Provide the [x, y] coordinate of the cell's center where the given text is located.  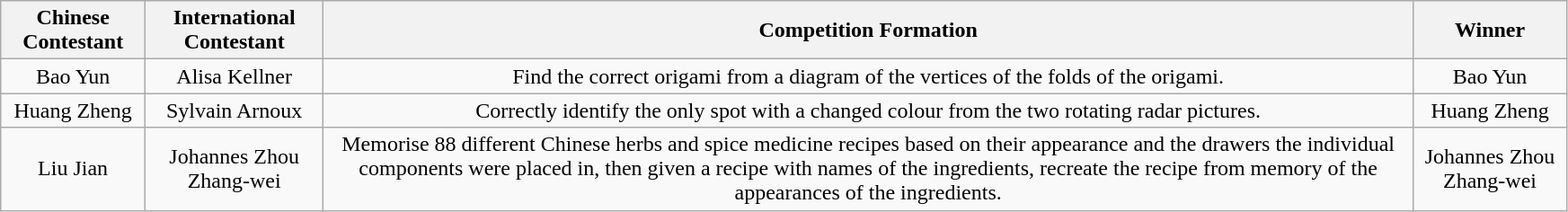
International Contestant [235, 31]
Sylvain Arnoux [235, 110]
Chinese Contestant [74, 31]
Correctly identify the only spot with a changed colour from the two rotating radar pictures. [868, 110]
Alisa Kellner [235, 76]
Competition Formation [868, 31]
Find the correct origami from a diagram of the vertices of the folds of the origami. [868, 76]
Liu Jian [74, 169]
Winner [1490, 31]
